Locate the cell with the specified text and output its (X, Y) center coordinate. 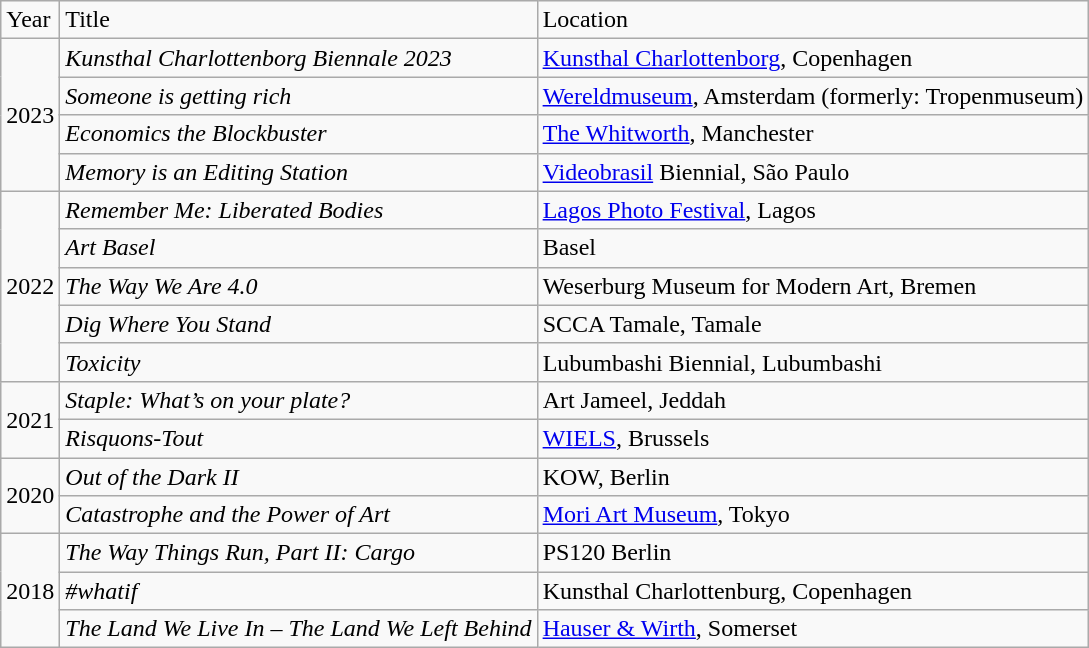
2023 (30, 115)
#whatif (298, 591)
SCCA Tamale, Tamale (813, 324)
The Land We Live In – The Land We Left Behind (298, 629)
2018 (30, 591)
2022 (30, 286)
Out of the Dark II (298, 477)
Kunsthal Charlottenborg, Copenhagen (813, 58)
Kunsthal Charlottenborg Biennale 2023 (298, 58)
Remember Me: Liberated Bodies (298, 210)
PS120 Berlin (813, 553)
Year (30, 20)
Title (298, 20)
Someone is getting rich (298, 96)
Kunsthal Charlottenburg, Copenhagen (813, 591)
Lubumbashi Biennial, Lubumbashi (813, 362)
Mori Art Museum, Tokyo (813, 515)
Art Basel (298, 248)
Art Jameel, Jeddah (813, 400)
Weserburg Museum for Modern Art, Bremen (813, 286)
The Way Things Run, Part II: Cargo (298, 553)
Lagos Photo Festival, Lagos (813, 210)
Economics the Blockbuster (298, 134)
Memory is an Editing Station (298, 172)
Videobrasil Biennial, São Paulo (813, 172)
The Whitworth, Manchester (813, 134)
KOW, Berlin (813, 477)
Staple: What’s on your plate? (298, 400)
2021 (30, 419)
Basel (813, 248)
The Way We Are 4.0 (298, 286)
WIELS, Brussels (813, 438)
Location (813, 20)
Risquons-Tout (298, 438)
Catastrophe and the Power of Art (298, 515)
Dig Where You Stand (298, 324)
2020 (30, 496)
Hauser & Wirth, Somerset (813, 629)
Wereldmuseum, Amsterdam (formerly: Tropenmuseum) (813, 96)
Toxicity (298, 362)
